Determine the [X, Y] coordinate at the center of the cell enclosing the given text.  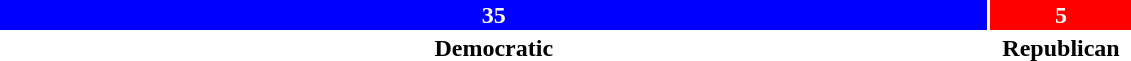
5 [1060, 15]
35 [494, 15]
